Determine the [x, y] coordinate at the center of the cell enclosing the given text.  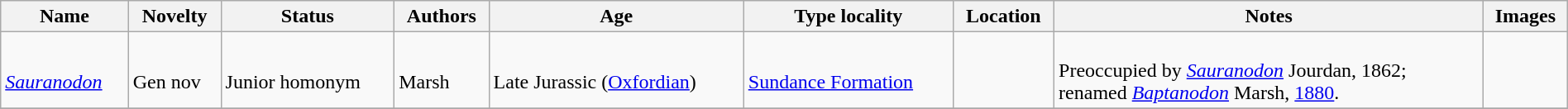
Name [65, 17]
Sauranodon [65, 70]
Status [308, 17]
Authors [442, 17]
Images [1526, 17]
Gen nov [174, 70]
Junior homonym [308, 70]
Late Jurassic (Oxfordian) [616, 70]
Age [616, 17]
Preoccupied by Sauranodon Jourdan, 1862; renamed Baptanodon Marsh, 1880. [1269, 70]
Notes [1269, 17]
Location [1003, 17]
Sundance Formation [849, 70]
Marsh [442, 70]
Type locality [849, 17]
Novelty [174, 17]
